Extract the (x, y) coordinate from the center of the cell holding the provided text.  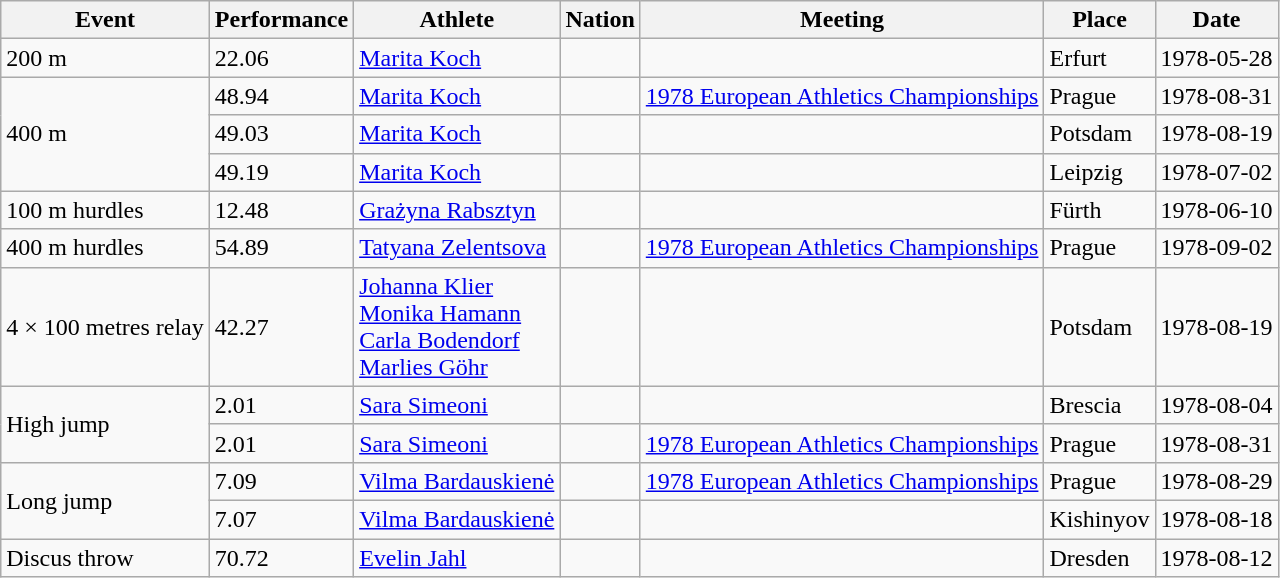
Brescia (1100, 405)
1978-05-28 (1216, 58)
Nation (600, 20)
4 × 100 metres relay (106, 326)
1978-08-29 (1216, 481)
200 m (106, 58)
High jump (106, 424)
42.27 (281, 326)
Place (1100, 20)
Meeting (842, 20)
12.48 (281, 210)
1978-09-02 (1216, 248)
Erfurt (1100, 58)
7.07 (281, 519)
54.89 (281, 248)
100 m hurdles (106, 210)
400 m (106, 134)
22.06 (281, 58)
1978-06-10 (1216, 210)
49.03 (281, 134)
Evelin Jahl (457, 557)
7.09 (281, 481)
Performance (281, 20)
Kishinyov (1100, 519)
70.72 (281, 557)
49.19 (281, 172)
1978-08-12 (1216, 557)
Leipzig (1100, 172)
Athlete (457, 20)
48.94 (281, 96)
1978-08-04 (1216, 405)
Fürth (1100, 210)
Johanna KlierMonika HamannCarla BodendorfMarlies Göhr (457, 326)
Dresden (1100, 557)
Event (106, 20)
Discus throw (106, 557)
Long jump (106, 500)
Grażyna Rabsztyn (457, 210)
Tatyana Zelentsova (457, 248)
1978-07-02 (1216, 172)
Date (1216, 20)
400 m hurdles (106, 248)
1978-08-18 (1216, 519)
